Scan for the cell matching the given text and deliver its [X, Y] coordinate at center. 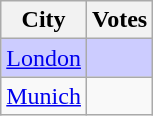
London [44, 58]
City [44, 20]
Votes [119, 20]
Munich [44, 96]
